Pinpoint the cell where the given text exists, returning its [x, y] midpoint coordinate. 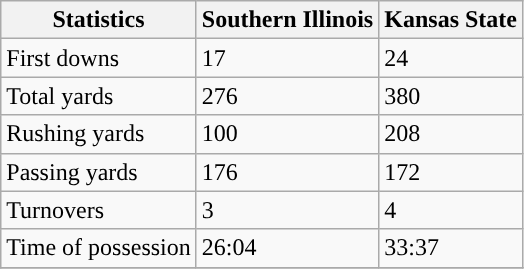
26:04 [287, 248]
172 [451, 172]
Total yards [99, 96]
3 [287, 210]
208 [451, 134]
Passing yards [99, 172]
24 [451, 58]
First downs [99, 58]
Turnovers [99, 210]
100 [287, 134]
380 [451, 96]
Rushing yards [99, 134]
4 [451, 210]
176 [287, 172]
276 [287, 96]
Kansas State [451, 20]
Statistics [99, 20]
Southern Illinois [287, 20]
Time of possession [99, 248]
33:37 [451, 248]
17 [287, 58]
